Identify which cell holds the provided text, then report its [x, y] central coordinate. 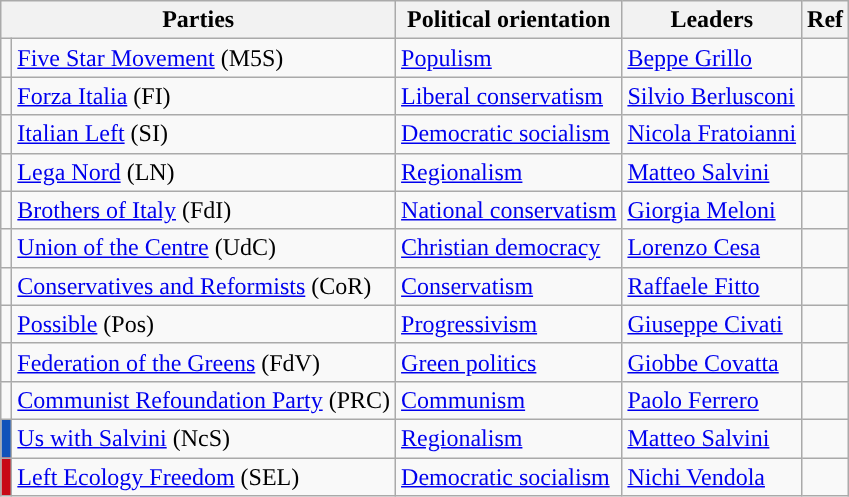
Liberal conservatism [509, 96]
Christian democracy [509, 248]
Silvio Berlusconi [712, 96]
Progressivism [509, 324]
Lorenzo Cesa [712, 248]
Giobbe Covatta [712, 362]
Federation of the Greens (FdV) [204, 362]
Nichi Vendola [712, 477]
Leaders [712, 20]
Communism [509, 400]
Possible (Pos) [204, 324]
Lega Nord (LN) [204, 172]
Conservatism [509, 286]
Green politics [509, 362]
Paolo Ferrero [712, 400]
Italian Left (SI) [204, 134]
Left Ecology Freedom (SEL) [204, 477]
Brothers of Italy (FdI) [204, 210]
Forza Italia (FI) [204, 96]
Raffaele Fitto [712, 286]
Political orientation [509, 20]
Communist Refoundation Party (PRC) [204, 400]
Nicola Fratoianni [712, 134]
Giorgia Meloni [712, 210]
Five Star Movement (M5S) [204, 58]
Parties [198, 20]
Beppe Grillo [712, 58]
Giuseppe Civati [712, 324]
Us with Salvini (NcS) [204, 438]
National conservatism [509, 210]
Union of the Centre (UdC) [204, 248]
Conservatives and Reformists (CoR) [204, 286]
Populism [509, 58]
Ref [826, 20]
